Pinpoint the cell where the given text exists, returning its [X, Y] midpoint coordinate. 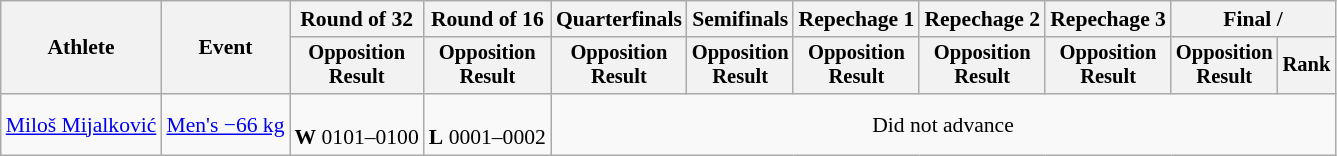
W 0101–0100 [357, 124]
Athlete [82, 48]
Final / [1253, 19]
Semifinals [740, 19]
Miloš Mijalković [82, 124]
Men's −66 kg [225, 124]
Did not advance [943, 124]
Round of 32 [357, 19]
Event [225, 48]
Repechage 1 [856, 19]
L 0001–0002 [488, 124]
Round of 16 [488, 19]
Repechage 3 [1108, 19]
Rank [1307, 66]
Repechage 2 [982, 19]
Quarterfinals [619, 19]
